For the text-containing cell, return its midpoint in [X, Y] coordinate format. 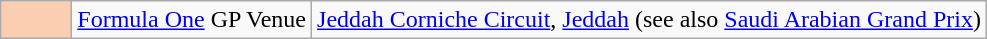
Formula One GP Venue [192, 20]
Jeddah Corniche Circuit, Jeddah (see also Saudi Arabian Grand Prix) [650, 20]
